Find where the given text appears and provide that cell's center as (x, y) coordinate. 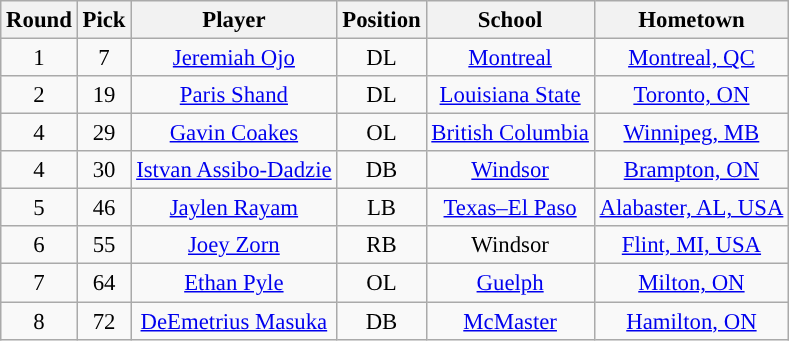
LB (382, 208)
Player (234, 20)
British Columbia (510, 133)
55 (104, 245)
8 (39, 321)
Montreal, QC (691, 58)
64 (104, 283)
Paris Shand (234, 95)
19 (104, 95)
Hometown (691, 20)
72 (104, 321)
Position (382, 20)
Louisiana State (510, 95)
RB (382, 245)
Joey Zorn (234, 245)
Brampton, ON (691, 170)
5 (39, 208)
Toronto, ON (691, 95)
46 (104, 208)
Istvan Assibo-Dadzie (234, 170)
Round (39, 20)
Flint, MI, USA (691, 245)
2 (39, 95)
Guelph (510, 283)
29 (104, 133)
Pick (104, 20)
30 (104, 170)
DeEmetrius Masuka (234, 321)
McMaster (510, 321)
6 (39, 245)
Gavin Coakes (234, 133)
Ethan Pyle (234, 283)
Jaylen Rayam (234, 208)
1 (39, 58)
Hamilton, ON (691, 321)
Jeremiah Ojo (234, 58)
School (510, 20)
Texas–El Paso (510, 208)
Milton, ON (691, 283)
Winnipeg, MB (691, 133)
Montreal (510, 58)
Alabaster, AL, USA (691, 208)
